From the cell containing the given text, extract its center point as [x, y] coordinate. 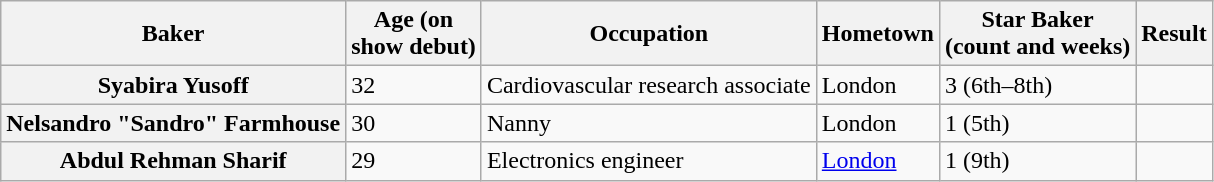
1 (9th) [1037, 161]
30 [414, 123]
Star Baker(count and weeks) [1037, 34]
1 (5th) [1037, 123]
Abdul Rehman Sharif [174, 161]
3 (6th–8th) [1037, 85]
Occupation [648, 34]
Nanny [648, 123]
29 [414, 161]
Electronics engineer [648, 161]
Syabira Yusoff [174, 85]
32 [414, 85]
Nelsandro "Sandro" Farmhouse [174, 123]
Cardiovascular research associate [648, 85]
Age (onshow debut) [414, 34]
Hometown [878, 34]
Baker [174, 34]
Result [1174, 34]
